Identify which cell holds the provided text, then report its (x, y) central coordinate. 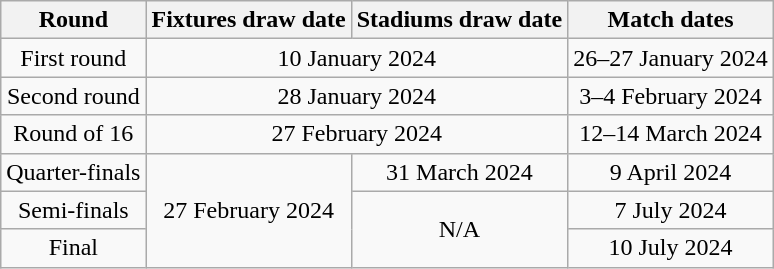
First round (74, 58)
Semi-finals (74, 210)
12–14 March 2024 (671, 134)
Fixtures draw date (248, 20)
Match dates (671, 20)
N/A (459, 229)
Round of 16 (74, 134)
9 April 2024 (671, 172)
Second round (74, 96)
31 March 2024 (459, 172)
3–4 February 2024 (671, 96)
26–27 January 2024 (671, 58)
Final (74, 248)
10 January 2024 (357, 58)
Stadiums draw date (459, 20)
Quarter-finals (74, 172)
10 July 2024 (671, 248)
7 July 2024 (671, 210)
28 January 2024 (357, 96)
Round (74, 20)
